Output the [X, Y] coordinate of the center of the cell containing the given text.  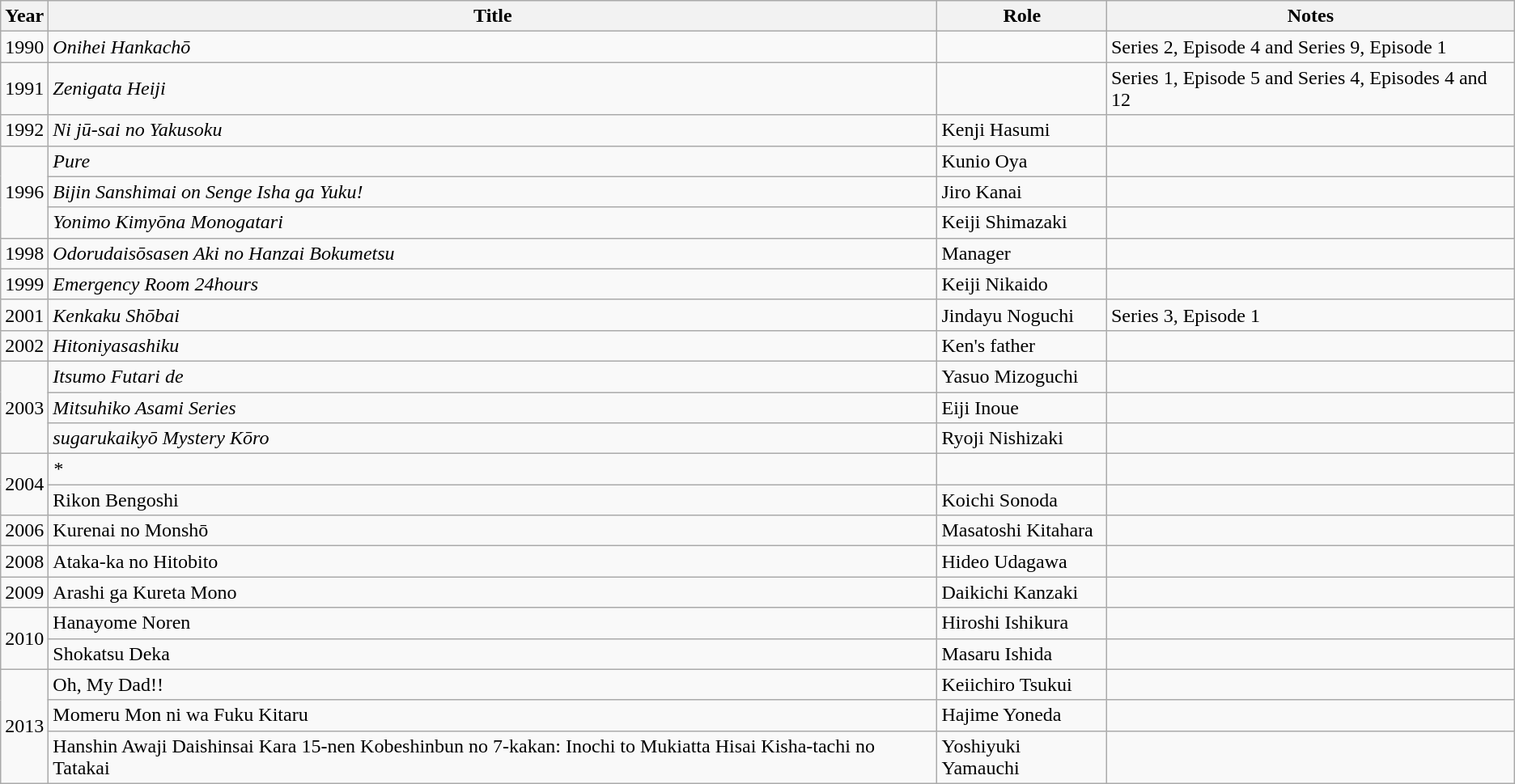
Oh, My Dad!! [493, 684]
Notes [1310, 16]
Hanayome Noren [493, 623]
Manager [1022, 253]
Role [1022, 16]
Bijin Sanshimai on Senge Isha ga Yuku! [493, 192]
Year [24, 16]
Kenji Hasumi [1022, 130]
Onihei Hankachō [493, 47]
Keiichiro Tsukui [1022, 684]
Hanshin Awaji Daishinsai Kara 15-nen Kobeshinbun no 7-kakan: Inochi to Mukiatta Hisai Kisha-tachi no Tatakai [493, 757]
Ataka-ka no Hitobito [493, 562]
Shokatsu Deka [493, 654]
Koichi Sonoda [1022, 500]
Masatoshi Kitahara [1022, 531]
1999 [24, 284]
2009 [24, 592]
Yoshiyuki Yamauchi [1022, 757]
1991 [24, 89]
Ken's father [1022, 345]
Title [493, 16]
* [493, 469]
Yasuo Mizoguchi [1022, 376]
Hideo Udagawa [1022, 562]
2010 [24, 638]
2004 [24, 485]
Series 2, Episode 4 and Series 9, Episode 1 [1310, 47]
1992 [24, 130]
Ni jū-sai no Yakusoku [493, 130]
Series 3, Episode 1 [1310, 315]
Hitoniyasashiku [493, 345]
Hajime Yoneda [1022, 715]
2003 [24, 407]
Emergency Room 24hours [493, 284]
Kurenai no Monshō [493, 531]
Jindayu Noguchi [1022, 315]
1990 [24, 47]
2006 [24, 531]
Series 1, Episode 5 and Series 4, Episodes 4 and 12 [1310, 89]
1998 [24, 253]
Daikichi Kanzaki [1022, 592]
Zenigata Heiji [493, 89]
2002 [24, 345]
1996 [24, 192]
Rikon Bengoshi [493, 500]
Keiji Shimazaki [1022, 222]
Momeru Mon ni wa Fuku Kitaru [493, 715]
Pure [493, 161]
Eiji Inoue [1022, 407]
Ryoji Nishizaki [1022, 439]
2008 [24, 562]
Itsumo Futari de [493, 376]
Odorudaisōsasen Aki no Hanzai Bokumetsu [493, 253]
Kenkaku Shōbai [493, 315]
Kunio Oya [1022, 161]
sugarukaikyō Mystery Kōro [493, 439]
2013 [24, 727]
Mitsuhiko Asami Series [493, 407]
Hiroshi Ishikura [1022, 623]
Keiji Nikaido [1022, 284]
Masaru Ishida [1022, 654]
Jiro Kanai [1022, 192]
Arashi ga Kureta Mono [493, 592]
Yonimo Kimyōna Monogatari [493, 222]
2001 [24, 315]
